Provide the [x, y] coordinate of the cell's center where the given text is located.  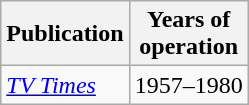
TV Times [65, 85]
Years ofoperation [188, 34]
Publication [65, 34]
1957–1980 [188, 85]
